Output the [x, y] coordinate of the center of the cell containing the given text.  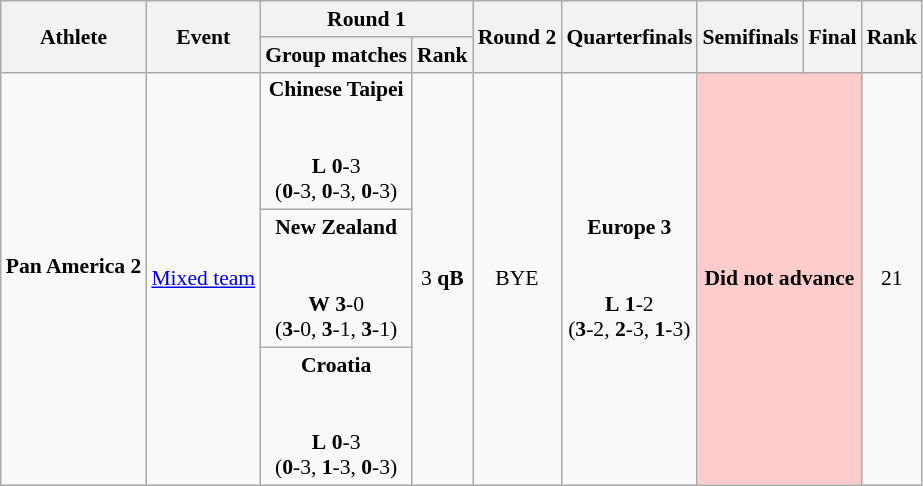
Round 1 [366, 19]
New Zealand W 3-0 (3-0, 3-1, 3-1) [336, 279]
Athlete [74, 36]
Did not advance [779, 278]
3 qB [442, 278]
Mixed team [203, 278]
Final [832, 36]
Quarterfinals [629, 36]
21 [892, 278]
Semifinals [750, 36]
Europe 3 L 1-2 (3-2, 2-3, 1-3) [629, 278]
Round 2 [518, 36]
Pan America 2 [74, 278]
Group matches [336, 55]
Chinese Taipei L 0-3 (0-3, 0-3, 0-3) [336, 141]
Croatia L 0-3 (0-3, 1-3, 0-3) [336, 417]
BYE [518, 278]
Event [203, 36]
